Pinpoint the cell where the given text exists, returning its [x, y] midpoint coordinate. 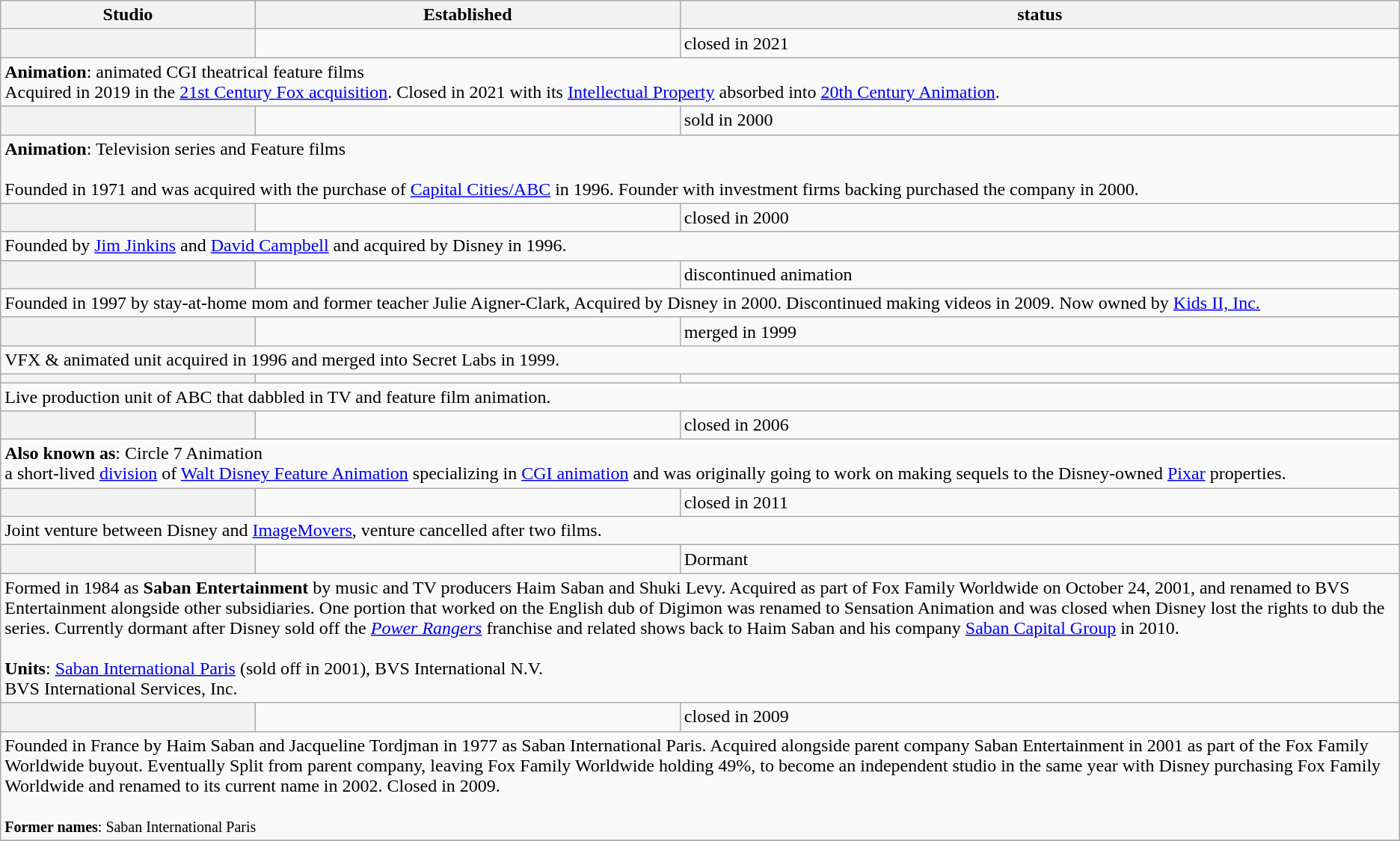
closed in 2021 [1040, 43]
Dormant [1040, 559]
Founded by Jim Jinkins and David Campbell and acquired by Disney in 1996. [700, 246]
closed in 2009 [1040, 717]
closed in 2011 [1040, 502]
closed in 2000 [1040, 218]
Joint venture between Disney and ImageMovers, venture cancelled after two films. [700, 531]
merged in 1999 [1040, 331]
sold in 2000 [1040, 120]
status [1040, 15]
Established [467, 15]
discontinued animation [1040, 274]
Studio [128, 15]
closed in 2006 [1040, 425]
Live production unit of ABC that dabbled in TV and feature film animation. [700, 397]
VFX & animated unit acquired in 1996 and merged into Secret Labs in 1999. [700, 360]
